Extract the [x, y] coordinate from the center of the cell holding the provided text.  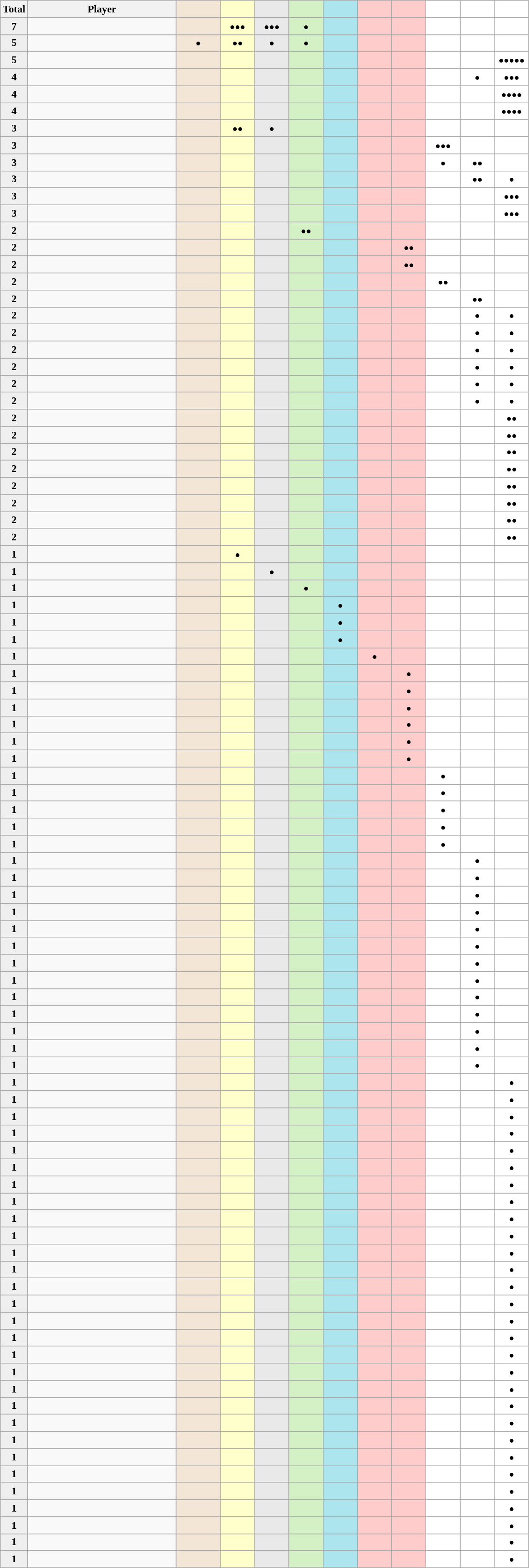
●●●●● [512, 60]
Player [102, 9]
Total [14, 9]
7 [14, 26]
